From the cell containing the given text, extract its center point as (X, Y) coordinate. 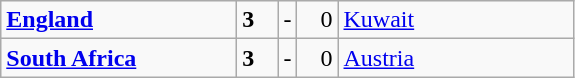
South Africa (119, 58)
England (119, 20)
Kuwait (456, 20)
Austria (456, 58)
